Detect which cell encompasses the target text, then output its (x, y) center coordinate. 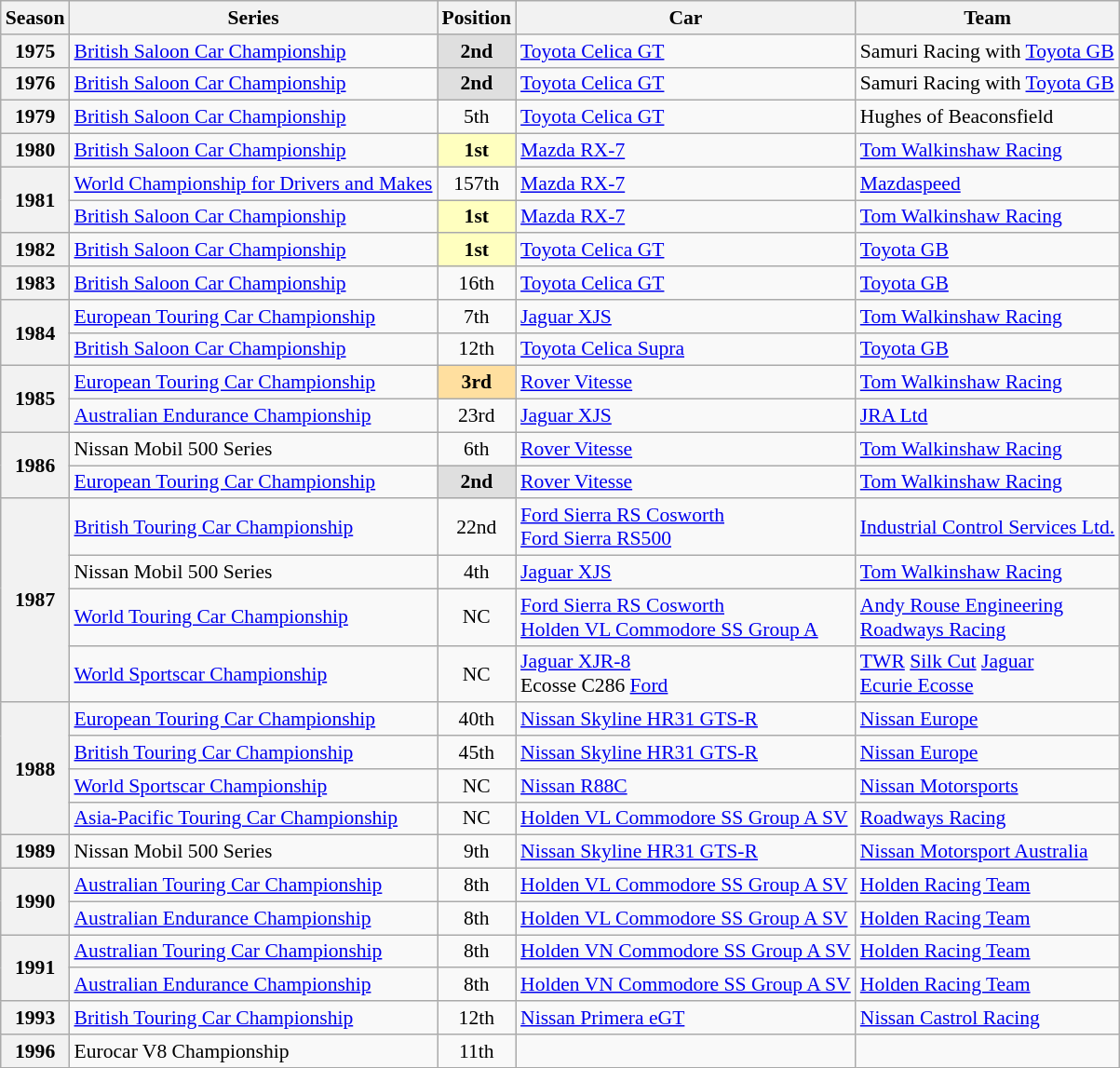
Roadways Racing (988, 818)
1980 (35, 151)
Ford Sierra RS CosworthHolden VL Commodore SS Group A (685, 616)
Series (253, 18)
40th (477, 720)
Asia-Pacific Touring Car Championship (253, 818)
Season (35, 18)
1981 (35, 199)
Industrial Control Services Ltd. (988, 527)
Nissan Primera eGT (685, 1018)
Position (477, 18)
World Touring Car Championship (253, 616)
1993 (35, 1018)
Car (685, 18)
157th (477, 183)
1988 (35, 769)
1983 (35, 283)
Andy Rouse EngineeringRoadways Racing (988, 616)
3rd (477, 383)
Nissan Motorsport Australia (988, 852)
1979 (35, 117)
45th (477, 752)
1975 (35, 51)
1986 (35, 466)
Nissan Motorsports (988, 786)
16th (477, 283)
11th (477, 1051)
JRA Ltd (988, 416)
1991 (35, 968)
1984 (35, 333)
1996 (35, 1051)
Eurocar V8 Championship (253, 1051)
Jaguar XJR-8Ecosse C286 Ford (685, 674)
World Championship for Drivers and Makes (253, 183)
4th (477, 573)
Hughes of Beaconsfield (988, 117)
Team (988, 18)
1982 (35, 250)
5th (477, 117)
Mazdaspeed (988, 183)
Toyota Celica Supra (685, 349)
1985 (35, 399)
22nd (477, 527)
1976 (35, 84)
6th (477, 449)
1987 (35, 602)
Nissan Castrol Racing (988, 1018)
Nissan R88C (685, 786)
Ford Sierra RS CosworthFord Sierra RS500 (685, 527)
1989 (35, 852)
7th (477, 317)
1990 (35, 901)
9th (477, 852)
TWR Silk Cut JaguarEcurie Ecosse (988, 674)
23rd (477, 416)
